Find where the given text appears and provide that cell's center as [X, Y] coordinate. 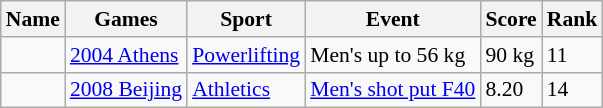
90 kg [510, 55]
Men's up to 56 kg [392, 55]
Event [392, 19]
2008 Beijing [126, 90]
Powerlifting [246, 55]
Score [510, 19]
14 [572, 90]
Men's shot put F40 [392, 90]
2004 Athens [126, 55]
Games [126, 19]
8.20 [510, 90]
Athletics [246, 90]
Sport [246, 19]
11 [572, 55]
Name [33, 19]
Rank [572, 19]
